Capture the cell that displays the provided text and extract its (X, Y) central coordinate. 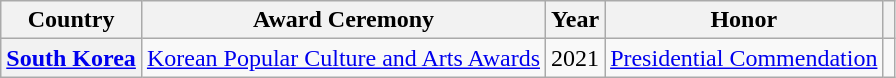
Year (576, 20)
Presidential Commendation (744, 58)
Korean Popular Culture and Arts Awards (343, 58)
2021 (576, 58)
Award Ceremony (343, 20)
Honor (744, 20)
South Korea (72, 58)
Country (72, 20)
